Detect which cell encompasses the target text, then output its (X, Y) center coordinate. 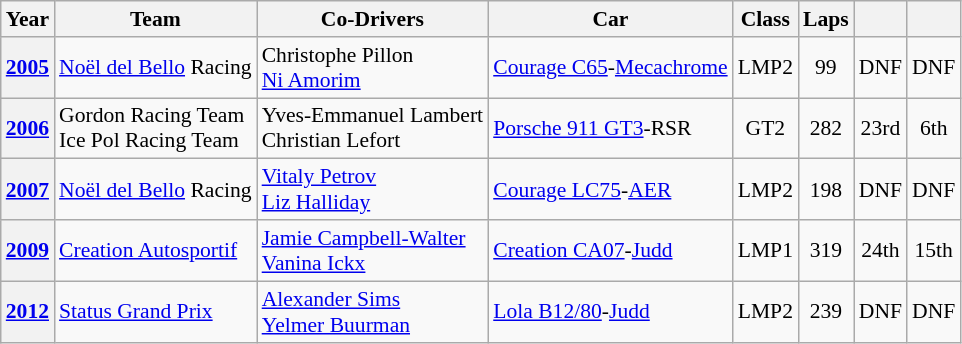
15th (934, 250)
Courage C65-Mecachrome (610, 68)
Vitaly Petrov Liz Halliday (373, 190)
6th (934, 128)
Creation Autosportif (156, 250)
Jamie Campbell-Walter Vanina Ickx (373, 250)
Year (28, 19)
23rd (880, 128)
2012 (28, 312)
198 (826, 190)
Courage LC75-AER (610, 190)
2009 (28, 250)
Christophe Pillon Ni Amorim (373, 68)
Status Grand Prix (156, 312)
Alexander Sims Yelmer Buurman (373, 312)
LMP1 (766, 250)
Porsche 911 GT3-RSR (610, 128)
Co-Drivers (373, 19)
2007 (28, 190)
Yves-Emmanuel Lambert Christian Lefort (373, 128)
24th (880, 250)
319 (826, 250)
Class (766, 19)
239 (826, 312)
Creation CA07-Judd (610, 250)
2005 (28, 68)
99 (826, 68)
Lola B12/80-Judd (610, 312)
2006 (28, 128)
282 (826, 128)
Gordon Racing Team Ice Pol Racing Team (156, 128)
GT2 (766, 128)
Team (156, 19)
Car (610, 19)
Laps (826, 19)
